Locate the cell with the specified text and output its [X, Y] center coordinate. 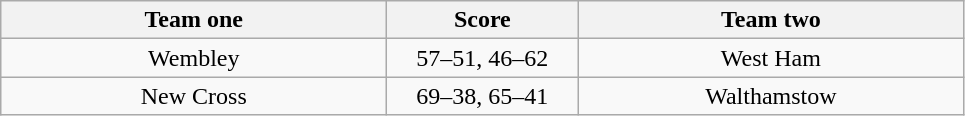
Team two [771, 20]
Score [482, 20]
57–51, 46–62 [482, 58]
Wembley [194, 58]
Team one [194, 20]
New Cross [194, 96]
69–38, 65–41 [482, 96]
Walthamstow [771, 96]
West Ham [771, 58]
